Pinpoint the cell where the given text exists, returning its [X, Y] midpoint coordinate. 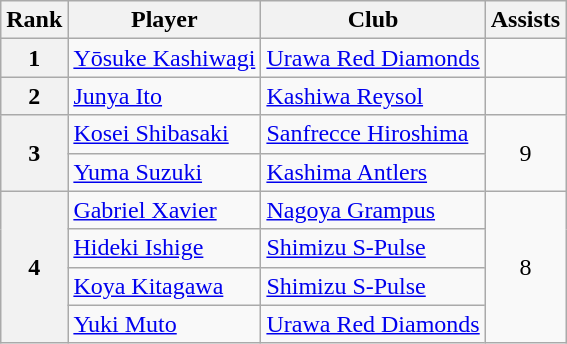
8 [525, 267]
1 [34, 58]
Yuki Muto [164, 324]
Kashima Antlers [373, 172]
Kashiwa Reysol [373, 96]
Yuma Suzuki [164, 172]
9 [525, 153]
3 [34, 153]
Kosei Shibasaki [164, 134]
2 [34, 96]
Assists [525, 20]
Rank [34, 20]
Player [164, 20]
Junya Ito [164, 96]
Club [373, 20]
Koya Kitagawa [164, 286]
Hideki Ishige [164, 248]
4 [34, 267]
Yōsuke Kashiwagi [164, 58]
Sanfrecce Hiroshima [373, 134]
Gabriel Xavier [164, 210]
Nagoya Grampus [373, 210]
